Determine the (x, y) coordinate at the center of the cell enclosing the given text.  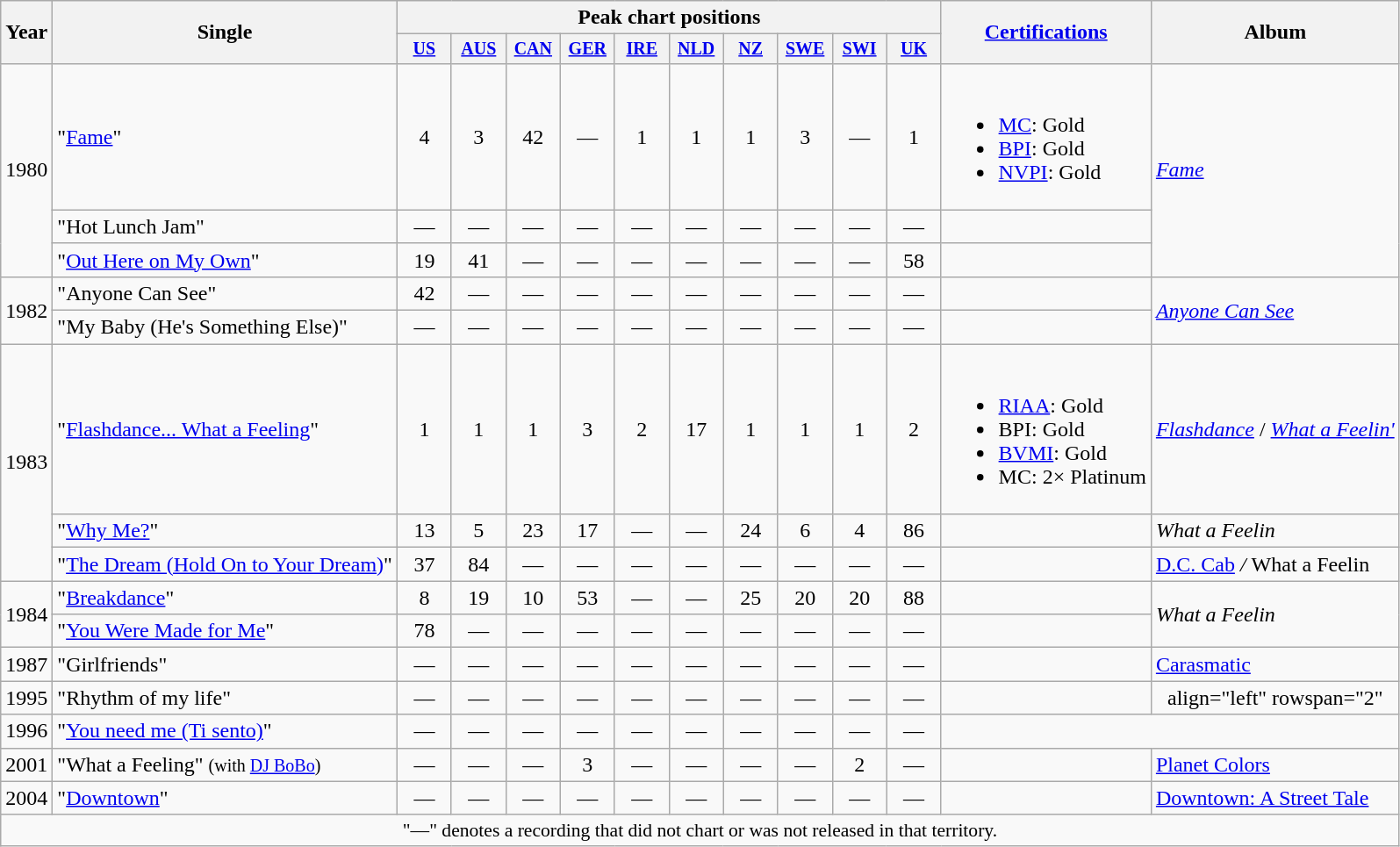
Peak chart positions (669, 18)
"You Were Made for Me" (225, 631)
1987 (26, 664)
10 (533, 598)
"My Baby (He's Something Else)" (225, 327)
Single (225, 32)
Album (1274, 32)
NLD (696, 49)
"The Dream (Hold On to Your Dream)" (225, 564)
58 (914, 260)
13 (424, 531)
88 (914, 598)
6 (805, 531)
8 (424, 598)
"—" denotes a recording that did not chart or was not released in that territory. (700, 830)
"Flashdance... What a Feeling" (225, 429)
"Breakdance" (225, 598)
CAN (533, 49)
5 (478, 531)
"Out Here on My Own" (225, 260)
Flashdance / What a Feelin' (1274, 429)
GER (587, 49)
1996 (26, 731)
"Why Me?" (225, 531)
"Hot Lunch Jam" (225, 226)
IRE (642, 49)
2001 (26, 764)
SWE (805, 49)
1980 (26, 170)
Anyone Can See (1274, 310)
Carasmatic (1274, 664)
SWI (859, 49)
AUS (478, 49)
RIAA: GoldBPI: GoldBVMI: GoldMC: 2× Platinum (1046, 429)
"Girlfriends" (225, 664)
NZ (750, 49)
1984 (26, 614)
Certifications (1046, 32)
"Downtown" (225, 798)
1995 (26, 698)
78 (424, 631)
"You need me (Ti sento)" (225, 731)
84 (478, 564)
37 (424, 564)
1982 (26, 310)
2004 (26, 798)
25 (750, 598)
Planet Colors (1274, 764)
"Anyone Can See" (225, 293)
Downtown: A Street Tale (1274, 798)
86 (914, 531)
24 (750, 531)
1983 (26, 463)
D.C. Cab / What a Feelin (1274, 564)
"Fame" (225, 137)
"Rhythm of my life" (225, 698)
"What a Feeling" (with DJ BoBo) (225, 764)
UK (914, 49)
23 (533, 531)
41 (478, 260)
Fame (1274, 170)
MC: GoldBPI: GoldNVPI: Gold (1046, 137)
US (424, 49)
53 (587, 598)
align="left" rowspan="2" (1274, 698)
Year (26, 32)
